Capture the cell that displays the provided text and extract its (X, Y) central coordinate. 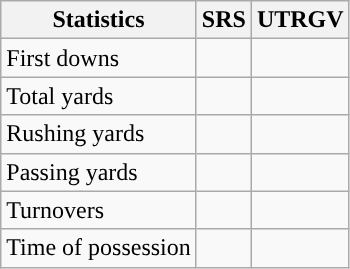
Time of possession (99, 248)
First downs (99, 58)
UTRGV (300, 20)
Total yards (99, 96)
Turnovers (99, 210)
Rushing yards (99, 134)
SRS (224, 20)
Statistics (99, 20)
Passing yards (99, 172)
